Extract the (X, Y) coordinate from the center of the cell holding the provided text.  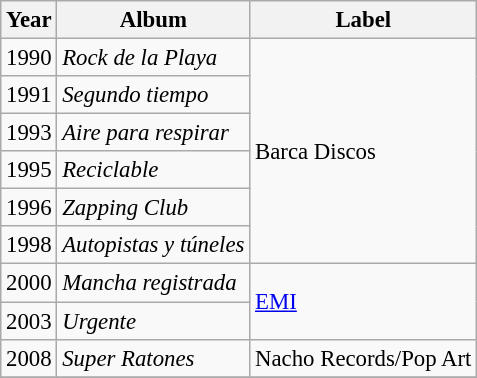
Urgente (154, 321)
Year (29, 20)
Aire para respirar (154, 133)
Mancha registrada (154, 283)
Nacho Records/Pop Art (364, 358)
1991 (29, 95)
1990 (29, 58)
Reciclable (154, 170)
Zapping Club (154, 208)
2000 (29, 283)
1995 (29, 170)
Super Ratones (154, 358)
1998 (29, 245)
Barca Discos (364, 152)
Autopistas y túneles (154, 245)
Rock de la Playa (154, 58)
1993 (29, 133)
1996 (29, 208)
Album (154, 20)
2008 (29, 358)
Segundo tiempo (154, 95)
Label (364, 20)
2003 (29, 321)
EMI (364, 302)
